Capture the cell that displays the provided text and extract its (X, Y) central coordinate. 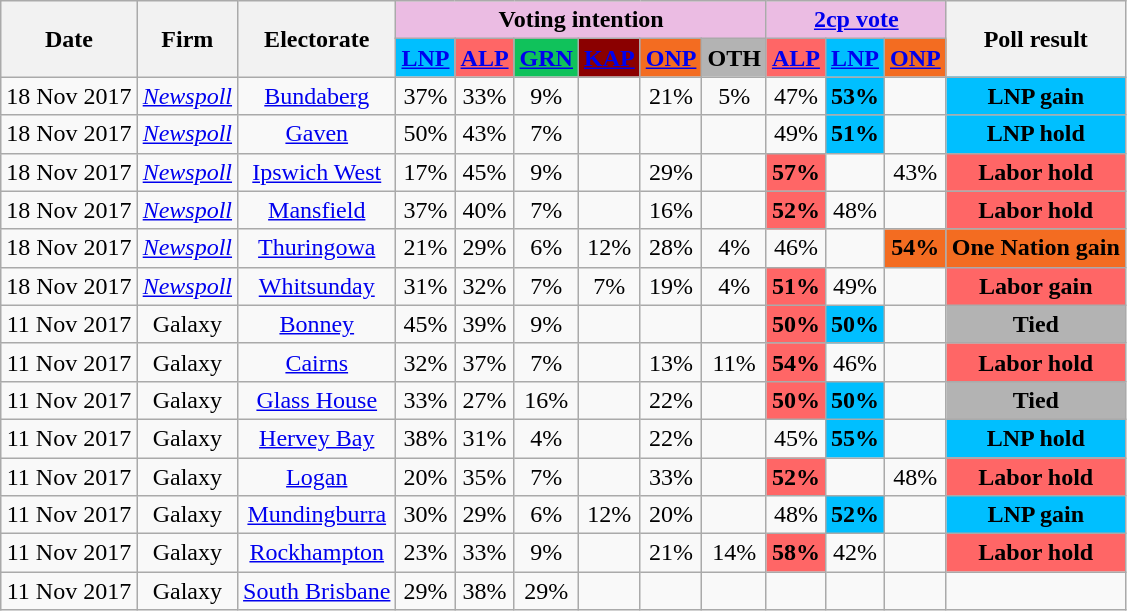
23% (426, 553)
KAP (609, 58)
Whitsunday (317, 286)
GRN (546, 58)
Poll result (1036, 39)
19% (671, 286)
28% (671, 248)
11% (734, 362)
Gaven (317, 134)
Ipswich West (317, 172)
Electorate (317, 39)
Firm (187, 39)
55% (854, 438)
2cp vote (856, 20)
Bundaberg (317, 96)
Mansfield (317, 210)
Voting intention (581, 20)
One Nation gain (1036, 248)
42% (854, 553)
53% (854, 96)
South Brisbane (317, 591)
5% (734, 96)
Hervey Bay (317, 438)
30% (426, 515)
Thuringowa (317, 248)
Date (69, 39)
14% (734, 553)
Glass House (317, 400)
Mundingburra (317, 515)
39% (484, 324)
58% (796, 553)
40% (484, 210)
Cairns (317, 362)
27% (484, 400)
57% (796, 172)
Bonney (317, 324)
Labor gain (1036, 286)
17% (426, 172)
47% (796, 96)
Rockhampton (317, 553)
13% (671, 362)
35% (484, 477)
OTH (734, 58)
Logan (317, 477)
